Search for the cell housing the specified text and yield its [X, Y] center coordinate. 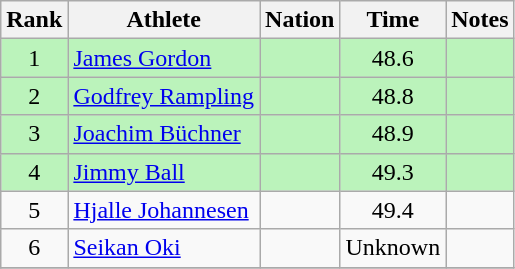
6 [34, 248]
3 [34, 134]
Athlete [164, 20]
49.4 [393, 210]
48.9 [393, 134]
48.6 [393, 58]
Seikan Oki [164, 248]
2 [34, 96]
Godfrey Rampling [164, 96]
Notes [480, 20]
James Gordon [164, 58]
49.3 [393, 172]
Unknown [393, 248]
Joachim Büchner [164, 134]
1 [34, 58]
Jimmy Ball [164, 172]
48.8 [393, 96]
Rank [34, 20]
Nation [300, 20]
4 [34, 172]
5 [34, 210]
Time [393, 20]
Hjalle Johannesen [164, 210]
